Find where the given text appears and provide that cell's center as [x, y] coordinate. 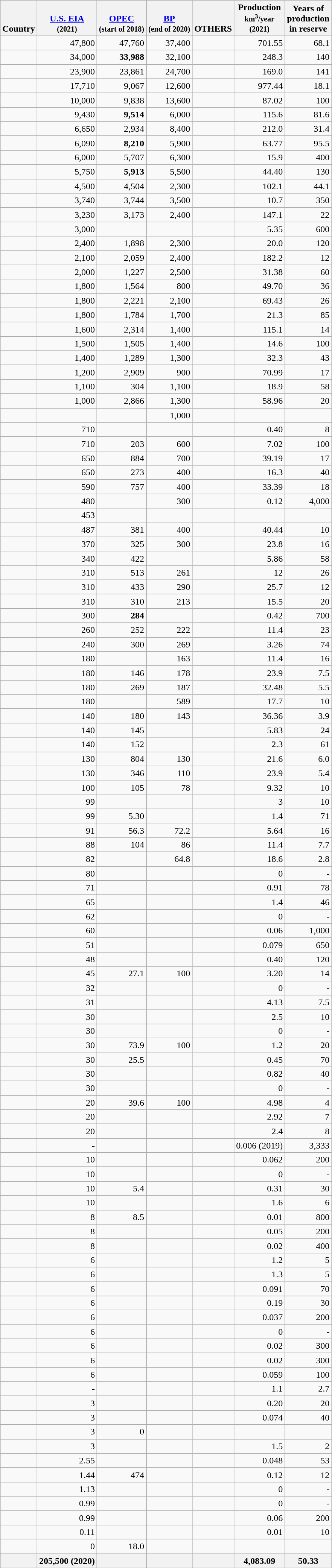
141 [308, 71]
340 [67, 558]
104 [122, 845]
37,400 [169, 43]
701.55 [260, 43]
2,909 [122, 372]
8,210 [122, 143]
27.1 [122, 974]
2,059 [122, 258]
7.7 [308, 845]
Country [19, 18]
BP(end of 2020) [169, 18]
212.0 [260, 129]
15.9 [260, 157]
95.5 [308, 143]
2.92 [260, 1117]
31.38 [260, 272]
240 [67, 644]
18.6 [260, 859]
14.6 [260, 343]
88 [67, 845]
32,100 [169, 57]
0.11 [67, 1532]
804 [122, 759]
18.9 [260, 386]
18 [308, 487]
4,083.09 [260, 1561]
36 [308, 286]
32.48 [260, 687]
33,988 [122, 57]
Years ofproductionin reserve [308, 18]
9,838 [122, 100]
63.77 [260, 143]
44.1 [308, 186]
48 [67, 959]
12,600 [169, 86]
143 [169, 716]
182.2 [260, 258]
115.6 [260, 114]
62 [67, 916]
45 [67, 974]
46 [308, 902]
884 [122, 458]
0.42 [260, 615]
2.4 [260, 1131]
1.6 [260, 1203]
91 [67, 830]
4 [308, 1103]
69.43 [260, 301]
222 [169, 630]
474 [122, 1475]
3,500 [169, 201]
453 [67, 515]
3,230 [67, 215]
3,744 [122, 201]
178 [169, 673]
80 [67, 874]
5,750 [67, 172]
1,505 [122, 343]
2,934 [122, 129]
0.20 [260, 1403]
900 [169, 372]
2.8 [308, 859]
5.86 [260, 558]
1,227 [122, 272]
9,067 [122, 86]
350 [308, 201]
21.6 [260, 759]
5.83 [260, 730]
110 [169, 773]
1.1 [260, 1389]
1,898 [122, 243]
44.40 [260, 172]
252 [122, 630]
0.45 [260, 1059]
146 [122, 673]
68.1 [308, 43]
187 [169, 687]
85 [308, 315]
50.33 [308, 1561]
18.0 [122, 1547]
9,430 [67, 114]
4.13 [260, 1002]
6,300 [169, 157]
513 [122, 573]
1,564 [122, 286]
1,600 [67, 329]
5,500 [169, 172]
0.062 [260, 1160]
2.5 [260, 1016]
205,500 (2020) [67, 1561]
152 [122, 744]
53 [308, 1460]
U.S. EIA(2021) [67, 18]
203 [122, 444]
346 [122, 773]
0.82 [260, 1074]
3,740 [67, 201]
0.074 [260, 1418]
31 [67, 1002]
25.7 [260, 587]
304 [122, 386]
0.037 [260, 1317]
39.6 [122, 1103]
7.02 [260, 444]
6,650 [67, 129]
1.44 [67, 1475]
0.091 [260, 1288]
757 [122, 487]
3.20 [260, 974]
6,090 [67, 143]
23,861 [122, 71]
5,900 [169, 143]
72.2 [169, 830]
0.048 [260, 1460]
5.5 [308, 687]
290 [169, 587]
0.059 [260, 1375]
5.35 [260, 229]
4,000 [308, 501]
39.19 [260, 458]
147.1 [260, 215]
15.5 [260, 601]
3.26 [260, 644]
24,700 [169, 71]
2.3 [260, 744]
18.1 [308, 86]
58.96 [260, 401]
3,333 [308, 1146]
1,200 [67, 372]
381 [122, 530]
20.0 [260, 243]
51 [67, 945]
5.64 [260, 830]
73.9 [122, 1045]
OPEC(start of 2018) [122, 18]
23,900 [67, 71]
32 [67, 988]
145 [122, 730]
213 [169, 601]
4.98 [260, 1103]
1,289 [122, 358]
31.4 [308, 129]
64.8 [169, 859]
Productionkm3/year(2021) [260, 18]
115.1 [260, 329]
2.55 [67, 1460]
65 [67, 902]
81.6 [308, 114]
0.19 [260, 1303]
32.3 [260, 358]
1.5 [260, 1446]
248.3 [260, 57]
169.0 [260, 71]
1,500 [67, 343]
2,000 [67, 272]
433 [122, 587]
2,221 [122, 301]
284 [122, 615]
5,707 [122, 157]
487 [67, 530]
7 [308, 1117]
40.44 [260, 530]
2.7 [308, 1389]
1.13 [67, 1489]
47,800 [67, 43]
0.079 [260, 945]
OTHERS [213, 18]
86 [169, 845]
3,173 [122, 215]
5.30 [122, 816]
102.1 [260, 186]
17,710 [67, 86]
370 [67, 544]
2,500 [169, 272]
590 [67, 487]
1,784 [122, 315]
10.7 [260, 201]
17.7 [260, 702]
1,700 [169, 315]
3,000 [67, 229]
480 [67, 501]
43 [308, 358]
0.31 [260, 1188]
61 [308, 744]
8.5 [122, 1217]
24 [308, 730]
9.32 [260, 787]
422 [122, 558]
56.3 [122, 830]
25.5 [122, 1059]
163 [169, 659]
82 [67, 859]
70.99 [260, 372]
3.9 [308, 716]
13,600 [169, 100]
589 [169, 702]
4,504 [122, 186]
36.36 [260, 716]
1.3 [260, 1274]
2,314 [122, 329]
2,866 [122, 401]
977.44 [260, 86]
261 [169, 573]
47,760 [122, 43]
325 [122, 544]
0.05 [260, 1231]
49.70 [260, 286]
0.91 [260, 888]
2 [308, 1446]
260 [67, 630]
16.3 [260, 473]
5,913 [122, 172]
33.39 [260, 487]
23.8 [260, 544]
34,000 [67, 57]
273 [122, 473]
9,514 [122, 114]
0.006 (2019) [260, 1146]
4,500 [67, 186]
87.02 [260, 100]
23 [308, 630]
74 [308, 644]
21.3 [260, 315]
10,000 [67, 100]
22 [308, 215]
8,400 [169, 129]
6.0 [308, 759]
105 [122, 787]
